Extract the (x, y) coordinate from the center of the cell holding the provided text.  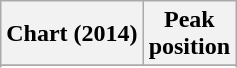
Peakposition (189, 34)
Chart (2014) (72, 34)
